From the cell containing the given text, extract its center point as (x, y) coordinate. 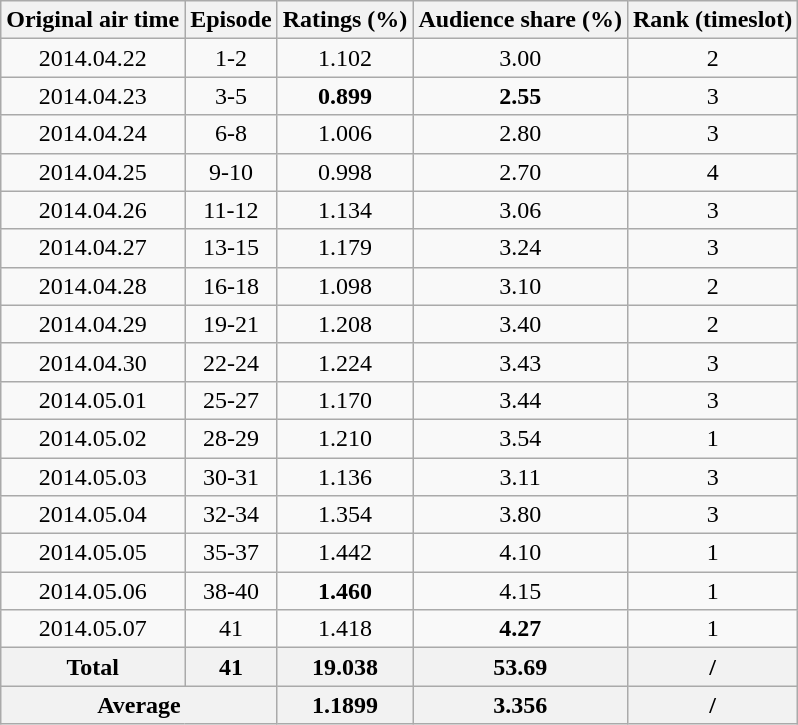
Audience share (%) (520, 20)
13-15 (231, 248)
28-29 (231, 438)
2014.05.07 (93, 629)
Rank (timeslot) (712, 20)
3.40 (520, 324)
2014.05.03 (93, 477)
1.098 (345, 286)
1.006 (345, 134)
3.24 (520, 248)
1.179 (345, 248)
19.038 (345, 667)
3.54 (520, 438)
32-34 (231, 515)
2014.04.26 (93, 210)
2014.04.24 (93, 134)
19-21 (231, 324)
4.27 (520, 629)
3.80 (520, 515)
Ratings (%) (345, 20)
16-18 (231, 286)
1.102 (345, 58)
2014.05.05 (93, 553)
2014.04.22 (93, 58)
2014.04.23 (93, 96)
2.80 (520, 134)
3.356 (520, 705)
1.418 (345, 629)
2014.04.25 (93, 172)
2014.05.02 (93, 438)
4.10 (520, 553)
2014.04.28 (93, 286)
1.460 (345, 591)
1-2 (231, 58)
1.210 (345, 438)
3-5 (231, 96)
1.224 (345, 362)
1.170 (345, 400)
3.44 (520, 400)
0.998 (345, 172)
3.11 (520, 477)
1.354 (345, 515)
9-10 (231, 172)
25-27 (231, 400)
1.134 (345, 210)
Average (139, 705)
2014.04.30 (93, 362)
Original air time (93, 20)
3.43 (520, 362)
3.06 (520, 210)
1.1899 (345, 705)
4.15 (520, 591)
1.442 (345, 553)
2014.04.27 (93, 248)
1.208 (345, 324)
11-12 (231, 210)
Total (93, 667)
Episode (231, 20)
2.55 (520, 96)
30-31 (231, 477)
38-40 (231, 591)
53.69 (520, 667)
35-37 (231, 553)
1.136 (345, 477)
3.10 (520, 286)
6-8 (231, 134)
2014.05.04 (93, 515)
3.00 (520, 58)
22-24 (231, 362)
0.899 (345, 96)
2014.05.06 (93, 591)
2.70 (520, 172)
2014.04.29 (93, 324)
2014.05.01 (93, 400)
4 (712, 172)
